Identify which cell holds the provided text, then report its (X, Y) central coordinate. 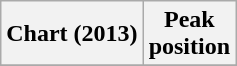
Peak position (189, 34)
Chart (2013) (72, 34)
